Return [x, y] of the center of cell containing provided text 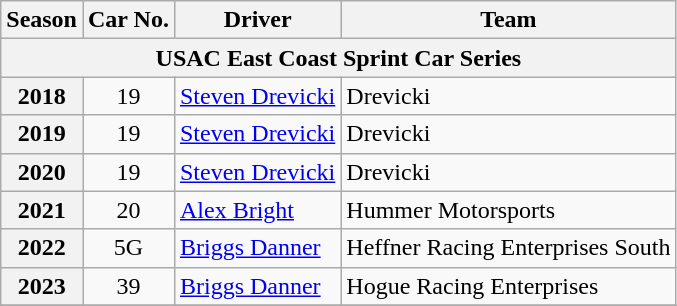
20 [128, 210]
2021 [42, 210]
2023 [42, 286]
2022 [42, 248]
Team [508, 20]
USAC East Coast Sprint Car Series [338, 58]
Car No. [128, 20]
2020 [42, 172]
5G [128, 248]
Driver [257, 20]
2018 [42, 96]
2019 [42, 134]
Heffner Racing Enterprises South [508, 248]
Hummer Motorsports [508, 210]
Season [42, 20]
Alex Bright [257, 210]
Hogue Racing Enterprises [508, 286]
39 [128, 286]
